Return (x, y) of the center of cell containing provided text 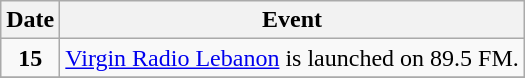
Event (292, 20)
Virgin Radio Lebanon is launched on 89.5 FM. (292, 58)
Date (30, 20)
15 (30, 58)
